Find where the given text appears and provide that cell's center as (x, y) coordinate. 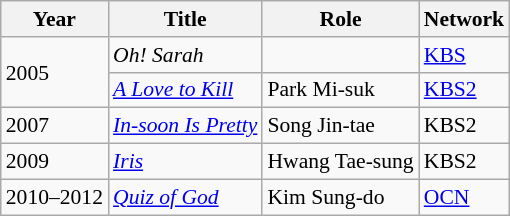
In-soon Is Pretty (185, 126)
Role (340, 19)
2009 (54, 162)
Oh! Sarah (185, 55)
Hwang Tae-sung (340, 162)
2005 (54, 72)
Title (185, 19)
Iris (185, 162)
Kim Sung-do (340, 197)
KBS (464, 55)
Park Mi-suk (340, 90)
Song Jin-tae (340, 126)
Network (464, 19)
Quiz of God (185, 197)
Year (54, 19)
2007 (54, 126)
2010–2012 (54, 197)
A Love to Kill (185, 90)
OCN (464, 197)
